For the text-containing cell, return its midpoint in (x, y) coordinate format. 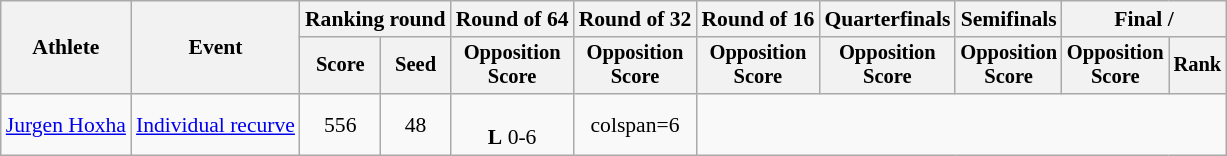
Jurgen Hoxha (66, 124)
L 0-6 (512, 124)
Round of 64 (512, 19)
Individual recurve (216, 124)
Ranking round (376, 19)
48 (416, 124)
Round of 16 (758, 19)
Athlete (66, 48)
Seed (416, 66)
Quarterfinals (887, 19)
556 (340, 124)
colspan=6 (636, 124)
Event (216, 48)
Final / (1144, 19)
Score (340, 66)
Semifinals (1008, 19)
Rank (1198, 66)
Round of 32 (636, 19)
